Search for the cell housing the specified text and yield its (x, y) center coordinate. 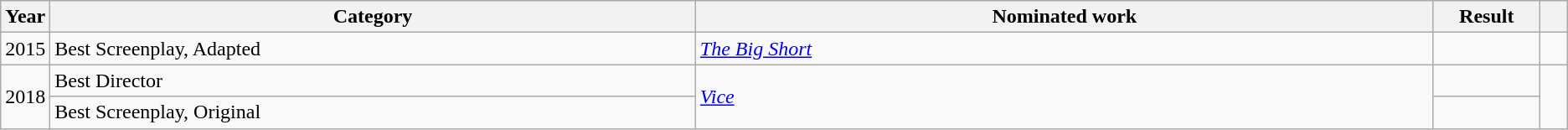
2015 (25, 49)
The Big Short (1064, 49)
Best Director (374, 81)
Nominated work (1064, 17)
Vice (1064, 96)
Best Screenplay, Original (374, 112)
Result (1486, 17)
Year (25, 17)
Best Screenplay, Adapted (374, 49)
2018 (25, 96)
Category (374, 17)
